Extract the [x, y] coordinate from the center of the cell holding the provided text.  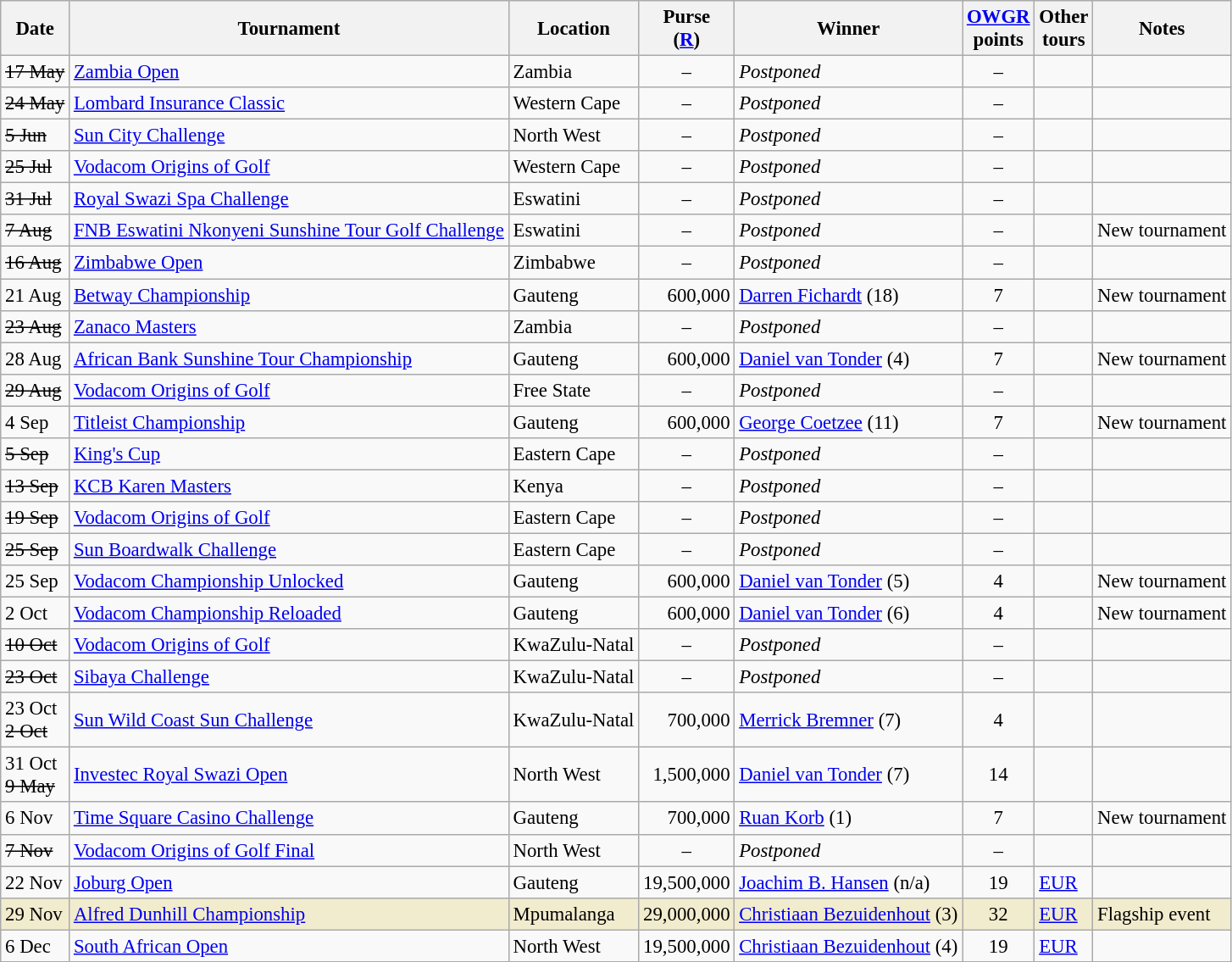
Lombard Insurance Classic [290, 103]
16 Aug [36, 263]
Flagship event [1163, 914]
Merrick Bremner (7) [849, 720]
Daniel van Tonder (4) [849, 359]
FNB Eswatini Nkonyeni Sunshine Tour Golf Challenge [290, 231]
Notes [1163, 29]
Time Square Casino Challenge [290, 819]
Kenya [574, 486]
24 May [36, 103]
George Coetzee (11) [849, 422]
Date [36, 29]
19 Sep [36, 518]
Christiaan Bezuidenhout (4) [849, 946]
Mpumalanga [574, 914]
5 Sep [36, 454]
13 Sep [36, 486]
2 Oct [36, 614]
Sibaya Challenge [290, 677]
Tournament [290, 29]
Winner [849, 29]
6 Dec [36, 946]
Zimbabwe [574, 263]
22 Nov [36, 882]
Daniel van Tonder (7) [849, 775]
31 Jul [36, 199]
29 Aug [36, 390]
KCB Karen Masters [290, 486]
25 Jul [36, 167]
Zanaco Masters [290, 326]
Alfred Dunhill Championship [290, 914]
17 May [36, 72]
Royal Swazi Spa Challenge [290, 199]
Vodacom Origins of Golf Final [290, 850]
7 Aug [36, 231]
OWGRpoints [998, 29]
Daniel van Tonder (6) [849, 614]
23 Oct2 Oct [36, 720]
Daniel van Tonder (5) [849, 581]
31 Oct9 May [36, 775]
Titleist Championship [290, 422]
Joburg Open [290, 882]
29,000,000 [686, 914]
Sun Boardwalk Challenge [290, 549]
29 Nov [36, 914]
Christiaan Bezuidenhout (3) [849, 914]
1,500,000 [686, 775]
Betway Championship [290, 295]
14 [998, 775]
King's Cup [290, 454]
23 Aug [36, 326]
Zambia Open [290, 72]
23 Oct [36, 677]
Ruan Korb (1) [849, 819]
Location [574, 29]
Zimbabwe Open [290, 263]
Free State [574, 390]
African Bank Sunshine Tour Championship [290, 359]
Purse(R) [686, 29]
32 [998, 914]
Vodacom Championship Unlocked [290, 581]
7 Nov [36, 850]
Sun City Challenge [290, 136]
5 Jun [36, 136]
Joachim B. Hansen (n/a) [849, 882]
Sun Wild Coast Sun Challenge [290, 720]
6 Nov [36, 819]
Vodacom Championship Reloaded [290, 614]
10 Oct [36, 645]
4 Sep [36, 422]
28 Aug [36, 359]
Othertours [1064, 29]
21 Aug [36, 295]
Investec Royal Swazi Open [290, 775]
Darren Fichardt (18) [849, 295]
South African Open [290, 946]
